From the cell containing the given text, extract its center point as [x, y] coordinate. 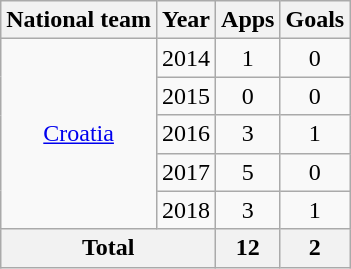
Goals [315, 20]
2 [315, 248]
Croatia [79, 134]
Total [108, 248]
2018 [186, 210]
National team [79, 20]
2017 [186, 172]
2014 [186, 58]
5 [248, 172]
2015 [186, 96]
12 [248, 248]
Year [186, 20]
Apps [248, 20]
2016 [186, 134]
